Find where the given text appears and provide that cell's center as [x, y] coordinate. 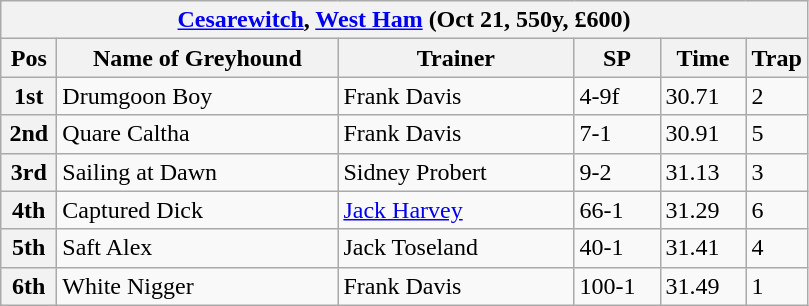
3 [776, 172]
31.49 [703, 286]
Saft Alex [198, 248]
Name of Greyhound [198, 58]
2 [776, 96]
66-1 [617, 210]
9-2 [617, 172]
White Nigger [198, 286]
Cesarewitch, West Ham (Oct 21, 550y, £600) [404, 20]
4th [29, 210]
Quare Caltha [198, 134]
SP [617, 58]
Trainer [456, 58]
2nd [29, 134]
1st [29, 96]
31.41 [703, 248]
Captured Dick [198, 210]
3rd [29, 172]
Sidney Probert [456, 172]
31.13 [703, 172]
Trap [776, 58]
31.29 [703, 210]
40-1 [617, 248]
4 [776, 248]
4-9f [617, 96]
Time [703, 58]
6 [776, 210]
Sailing at Dawn [198, 172]
1 [776, 286]
Jack Harvey [456, 210]
Pos [29, 58]
100-1 [617, 286]
Jack Toseland [456, 248]
30.71 [703, 96]
30.91 [703, 134]
Drumgoon Boy [198, 96]
5 [776, 134]
6th [29, 286]
5th [29, 248]
7-1 [617, 134]
